Locate the cell with the specified text and output its [X, Y] center coordinate. 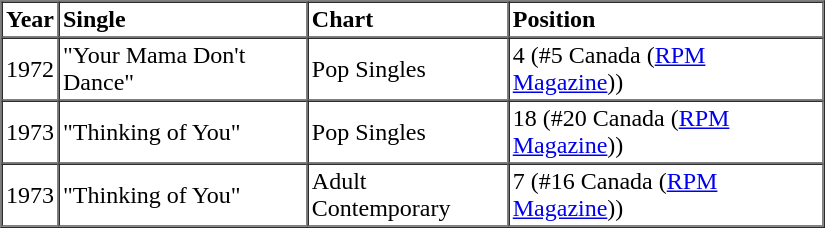
"Your Mama Don't Dance" [182, 70]
Year [30, 20]
1972 [30, 70]
Position [666, 20]
7 (#16 Canada (RPM Magazine)) [666, 196]
18 (#20 Canada (RPM Magazine)) [666, 132]
Adult Contemporary [408, 196]
Chart [408, 20]
4 (#5 Canada (RPM Magazine)) [666, 70]
Single [182, 20]
